Return [x, y] of the center of cell containing provided text 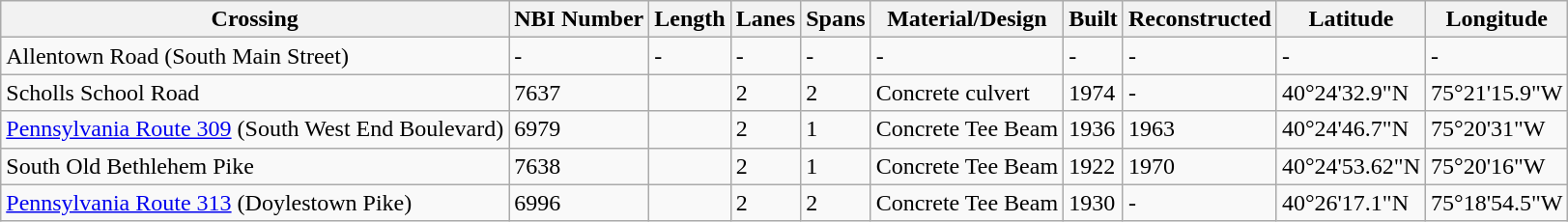
75°21'15.9"W [1497, 93]
Material/Design [967, 19]
1970 [1200, 166]
1922 [1094, 166]
1963 [1200, 129]
Lanes [765, 19]
6996 [580, 203]
1936 [1094, 129]
Spans [836, 19]
7637 [580, 93]
75°20'31"W [1497, 129]
Crossing [255, 19]
Concrete culvert [967, 93]
Length [690, 19]
South Old Bethlehem Pike [255, 166]
1974 [1094, 93]
7638 [580, 166]
40°24'46.7"N [1351, 129]
40°26'17.1"N [1351, 203]
40°24'53.62"N [1351, 166]
Reconstructed [1200, 19]
NBI Number [580, 19]
75°20'16"W [1497, 166]
40°24'32.9"N [1351, 93]
Pennsylvania Route 313 (Doylestown Pike) [255, 203]
Built [1094, 19]
75°18'54.5"W [1497, 203]
Longitude [1497, 19]
Allentown Road (South Main Street) [255, 56]
1930 [1094, 203]
Scholls School Road [255, 93]
6979 [580, 129]
Latitude [1351, 19]
Pennsylvania Route 309 (South West End Boulevard) [255, 129]
